Return the (X, Y) coordinate for the center point of the cell that contains the specified text.  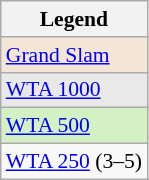
WTA 500 (74, 126)
Grand Slam (74, 55)
WTA 250 (3–5) (74, 162)
Legend (74, 19)
WTA 1000 (74, 90)
